Search for the cell housing the specified text and yield its [x, y] center coordinate. 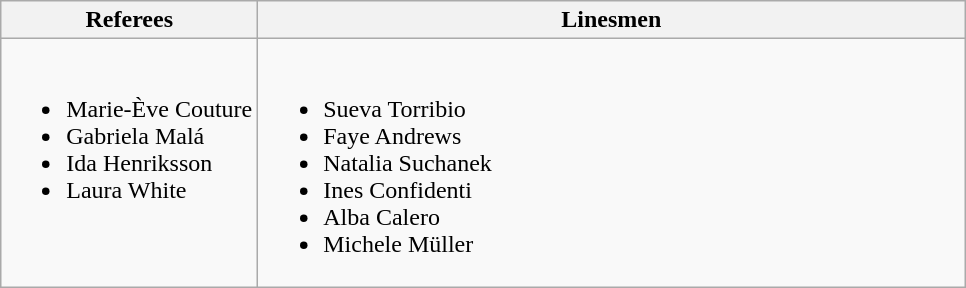
Marie-Ève Couture Gabriela Malá Ida Henriksson Laura White [130, 163]
Linesmen [612, 20]
Sueva Torribio Faye Andrews Natalia Suchanek Ines Confidenti Alba Calero Michele Müller [612, 163]
Referees [130, 20]
